Extract the (x, y) coordinate from the center of the cell holding the provided text.  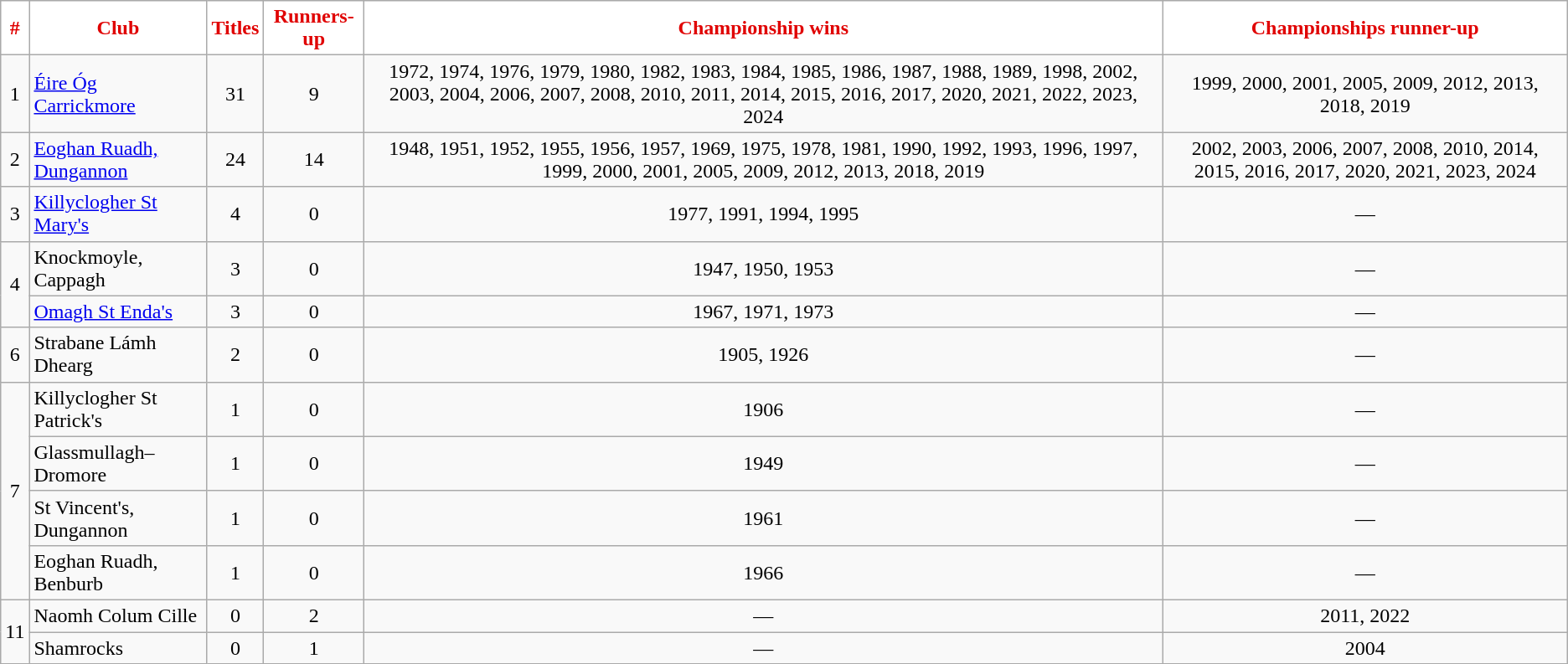
Naomh Colum Cille (118, 615)
Runners-up (314, 28)
Éire Óg Carrickmore (118, 94)
1961 (763, 517)
9 (314, 94)
2004 (1365, 647)
# (15, 28)
Eoghan Ruadh, Dungannon (118, 159)
1967, 1971, 1973 (763, 311)
Titles (235, 28)
24 (235, 159)
14 (314, 159)
2002, 2003, 2006, 2007, 2008, 2010, 2014, 2015, 2016, 2017, 2020, 2021, 2023, 2024 (1365, 159)
1905, 1926 (763, 355)
11 (15, 631)
1948, 1951, 1952, 1955, 1956, 1957, 1969, 1975, 1978, 1981, 1990, 1992, 1993, 1996, 1997, 1999, 2000, 2001, 2005, 2009, 2012, 2013, 2018, 2019 (763, 159)
1999, 2000, 2001, 2005, 2009, 2012, 2013, 2018, 2019 (1365, 94)
Killyclogher St Mary's (118, 214)
1966 (763, 573)
31 (235, 94)
7 (15, 491)
Strabane Lámh Dhearg (118, 355)
St Vincent's, Dungannon (118, 517)
1949 (763, 464)
Knockmoyle, Cappagh (118, 268)
6 (15, 355)
Killyclogher St Patrick's (118, 409)
Shamrocks (118, 647)
1906 (763, 409)
Eoghan Ruadh, Benburb (118, 573)
Championship wins (763, 28)
Championships runner-up (1365, 28)
1947, 1950, 1953 (763, 268)
Club (118, 28)
Omagh St Enda's (118, 311)
2011, 2022 (1365, 615)
Glassmullagh–Dromore (118, 464)
1977, 1991, 1994, 1995 (763, 214)
